Pinpoint the cell where the given text exists, returning its (x, y) midpoint coordinate. 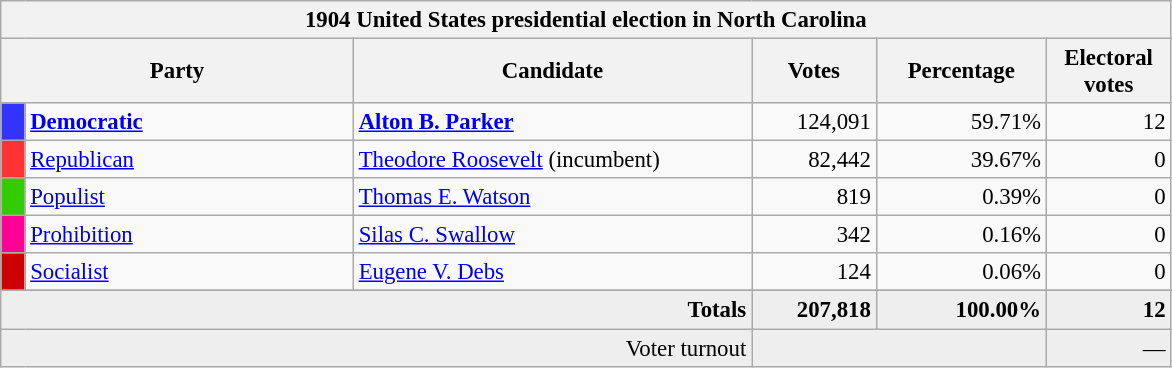
Democratic (189, 122)
Socialist (189, 273)
0.06% (961, 273)
0.39% (961, 197)
Silas C. Swallow (552, 235)
124,091 (814, 122)
Thomas E. Watson (552, 197)
Candidate (552, 72)
Electoral votes (1108, 72)
Voter turnout (376, 348)
82,442 (814, 160)
Totals (376, 310)
Eugene V. Debs (552, 273)
Prohibition (189, 235)
59.71% (961, 122)
207,818 (814, 310)
Alton B. Parker (552, 122)
Republican (189, 160)
1904 United States presidential election in North Carolina (586, 20)
Party (178, 72)
0.16% (961, 235)
— (1108, 348)
Theodore Roosevelt (incumbent) (552, 160)
100.00% (961, 310)
Votes (814, 72)
819 (814, 197)
342 (814, 235)
124 (814, 273)
Percentage (961, 72)
39.67% (961, 160)
Populist (189, 197)
